Capture the cell that displays the provided text and extract its [X, Y] central coordinate. 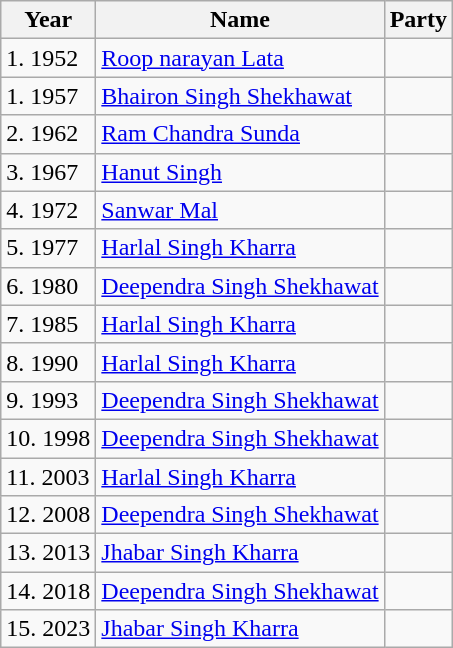
Roop narayan Lata [240, 58]
Ram Chandra Sunda [240, 134]
5. 1977 [48, 248]
9. 1993 [48, 400]
6. 1980 [48, 286]
14. 2018 [48, 591]
7. 1985 [48, 324]
11. 2003 [48, 477]
1. 1952 [48, 58]
4. 1972 [48, 210]
Bhairon Singh Shekhawat [240, 96]
2. 1962 [48, 134]
15. 2023 [48, 629]
12. 2008 [48, 515]
Sanwar Mal [240, 210]
Party [418, 20]
10. 1998 [48, 438]
8. 1990 [48, 362]
3. 1967 [48, 172]
1. 1957 [48, 96]
Hanut Singh [240, 172]
13. 2013 [48, 553]
Year [48, 20]
Name [240, 20]
